Scan for the cell matching the given text and deliver its (X, Y) coordinate at center. 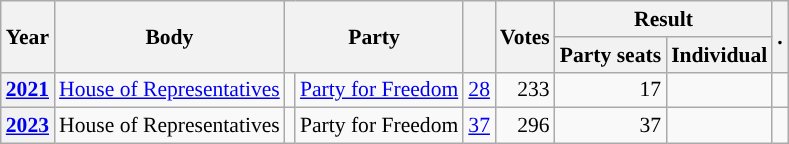
Year (28, 36)
. (780, 36)
2023 (28, 126)
17 (610, 90)
Result (664, 19)
2021 (28, 90)
28 (479, 90)
233 (525, 90)
Party (374, 36)
Individual (719, 55)
296 (525, 126)
Body (170, 36)
Party seats (610, 55)
Votes (525, 36)
